Provide the [x, y] coordinate of the cell's center where the given text is located.  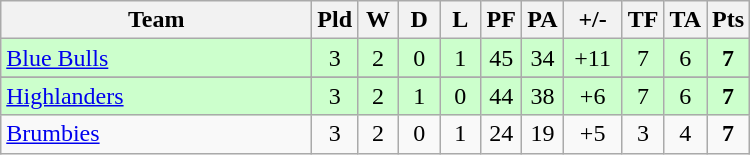
Team [156, 20]
W [378, 20]
TF [643, 20]
+11 [592, 58]
19 [542, 134]
PF [502, 20]
34 [542, 58]
44 [502, 96]
24 [502, 134]
+/- [592, 20]
L [460, 20]
Highlanders [156, 96]
45 [502, 58]
D [420, 20]
Pts [728, 20]
Pld [335, 20]
Blue Bulls [156, 58]
4 [686, 134]
PA [542, 20]
38 [542, 96]
+5 [592, 134]
Brumbies [156, 134]
TA [686, 20]
+6 [592, 96]
